Determine the [X, Y] coordinate at the center of the cell enclosing the given text.  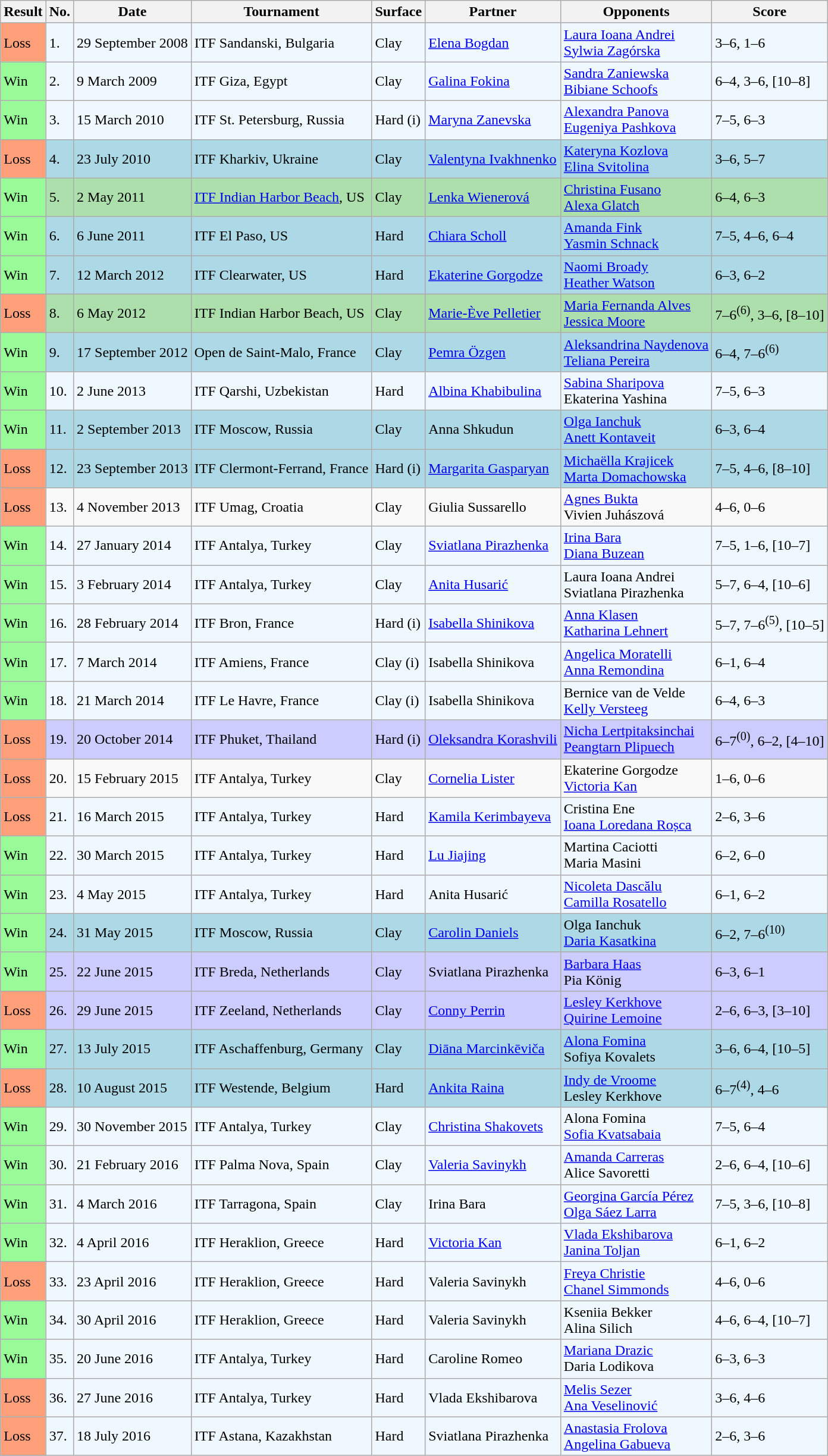
Alexandra Panova Eugeniya Pashkova [636, 120]
23. [59, 894]
6–4, 3–6, [10–8] [770, 81]
30 April 2016 [133, 1320]
6–1, 6–4 [770, 662]
Sandra Zaniewska Bibiane Schoofs [636, 81]
6–7(4), 4–6 [770, 1088]
Laura Ioana Andrei Sylwia Zagórska [636, 43]
7. [59, 275]
Giulia Sussarello [493, 507]
Tournament [281, 12]
Partner [493, 12]
Albina Khabibulina [493, 390]
Michaëlla Krajicek Marta Domachowska [636, 468]
Christina Shakovets [493, 1127]
Caroline Romeo [493, 1359]
27 June 2016 [133, 1397]
Irina Bara Diana Buzean [636, 546]
28. [59, 1088]
Diāna Marcinkēviča [493, 1048]
20 June 2016 [133, 1359]
Kateryna Kozlova Elina Svitolina [636, 158]
27 January 2014 [133, 546]
16. [59, 624]
6. [59, 236]
Valentyna Ivakhnenko [493, 158]
Bernice van de Velde Kelly Versteeg [636, 701]
2. [59, 81]
37. [59, 1436]
29 June 2015 [133, 1010]
6–3, 6–1 [770, 971]
ITF Umag, Croatia [281, 507]
ITF St. Petersburg, Russia [281, 120]
20. [59, 778]
ITF Aschaffenburg, Germany [281, 1048]
7–6(6), 3–6, [8–10] [770, 313]
6 June 2011 [133, 236]
4–6, 6–4, [10–7] [770, 1320]
27. [59, 1048]
20 October 2014 [133, 739]
7–5, 4–6, [8–10] [770, 468]
3 February 2014 [133, 584]
2–6, 6–3, [3–10] [770, 1010]
34. [59, 1320]
5–7, 7–6(5), [10–5] [770, 624]
3. [59, 120]
6–4, 7–6(6) [770, 352]
Anastasia Frolova Angelina Gabueva [636, 1436]
13 July 2015 [133, 1048]
2–6, 6–4, [10–6] [770, 1165]
1–6, 0–6 [770, 778]
3–6, 6–4, [10–5] [770, 1048]
24. [59, 933]
22. [59, 856]
21. [59, 816]
6–3, 6–2 [770, 275]
10 August 2015 [133, 1088]
32. [59, 1242]
Amanda Carreras Alice Savoretti [636, 1165]
35. [59, 1359]
ITF Clermont-Ferrand, France [281, 468]
9 March 2009 [133, 81]
17 September 2012 [133, 352]
25. [59, 971]
ITF Palma Nova, Spain [281, 1165]
7–5, 1–6, [10–7] [770, 546]
ITF Le Havre, France [281, 701]
Melis Sezer Ana Veselinović [636, 1397]
ITF Breda, Netherlands [281, 971]
7 March 2014 [133, 662]
28 February 2014 [133, 624]
18. [59, 701]
No. [59, 12]
Irina Bara [493, 1204]
3–6, 4–6 [770, 1397]
7–5, 3–6, [10–8] [770, 1204]
Olga Ianchuk Daria Kasatkina [636, 933]
6–2, 6–0 [770, 856]
ITF Phuket, Thailand [281, 739]
2 June 2013 [133, 390]
Surface [399, 12]
3–6, 5–7 [770, 158]
6–3, 6–3 [770, 1359]
Alona Fomina Sofiya Kovalets [636, 1048]
Pemra Özgen [493, 352]
Kamila Kerimbayeva [493, 816]
ITF Qarshi, Uzbekistan [281, 390]
Angelica Moratelli Anna Remondina [636, 662]
29. [59, 1127]
Ankita Raina [493, 1088]
13. [59, 507]
4 May 2015 [133, 894]
1. [59, 43]
Naomi Broady Heather Watson [636, 275]
3–6, 1–6 [770, 43]
Elena Bogdan [493, 43]
7–5, 6–4 [770, 1127]
Amanda Fink Yasmin Schnack [636, 236]
ITF Astana, Kazakhstan [281, 1436]
30 March 2015 [133, 856]
Alona Fomina Sofia Kvatsabaia [636, 1127]
Anna Klasen Katharina Lehnert [636, 624]
10. [59, 390]
Chiara Scholl [493, 236]
Maria Fernanda Alves Jessica Moore [636, 313]
4 November 2013 [133, 507]
33. [59, 1282]
6 May 2012 [133, 313]
12 March 2012 [133, 275]
Margarita Gasparyan [493, 468]
9. [59, 352]
6–2, 7–6(10) [770, 933]
6–7(0), 6–2, [4–10] [770, 739]
15. [59, 584]
ITF Zeeland, Netherlands [281, 1010]
Georgina García Pérez Olga Sáez Larra [636, 1204]
11. [59, 430]
Barbara Haas Pia König [636, 971]
6–3, 6–4 [770, 430]
23 September 2013 [133, 468]
4. [59, 158]
ITF Clearwater, US [281, 275]
15 February 2015 [133, 778]
ITF Giza, Egypt [281, 81]
Lenka Wienerová [493, 198]
23 July 2010 [133, 158]
2 May 2011 [133, 198]
Date [133, 12]
ITF Bron, France [281, 624]
Agnes Bukta Vivien Juhászová [636, 507]
Marie-Ève Pelletier [493, 313]
17. [59, 662]
Nicoleta Dascălu Camilla Rosatello [636, 894]
21 February 2016 [133, 1165]
Conny Perrin [493, 1010]
7–5, 4–6, 6–4 [770, 236]
Ekaterine Gorgodze Victoria Kan [636, 778]
5. [59, 198]
4 March 2016 [133, 1204]
ITF Tarragona, Spain [281, 1204]
29 September 2008 [133, 43]
15 March 2010 [133, 120]
Vlada Ekshibarova Janina Toljan [636, 1242]
Ekaterine Gorgodze [493, 275]
12. [59, 468]
5–7, 6–4, [10–6] [770, 584]
Open de Saint-Malo, France [281, 352]
31 May 2015 [133, 933]
19. [59, 739]
Freya Christie Chanel Simmonds [636, 1282]
ITF Kharkiv, Ukraine [281, 158]
Mariana Drazic Daria Lodikova [636, 1359]
18 July 2016 [133, 1436]
ITF Sandanski, Bulgaria [281, 43]
ITF Amiens, France [281, 662]
ITF Westende, Belgium [281, 1088]
Result [23, 12]
22 June 2015 [133, 971]
Opponents [636, 12]
Olga Ianchuk Anett Kontaveit [636, 430]
Indy de Vroome Lesley Kerkhove [636, 1088]
Lesley Kerkhove Quirine Lemoine [636, 1010]
31. [59, 1204]
Sabina Sharipova Ekaterina Yashina [636, 390]
Kseniia Bekker Alina Silich [636, 1320]
2 September 2013 [133, 430]
Laura Ioana Andrei Sviatlana Pirazhenka [636, 584]
Lu Jiajing [493, 856]
30. [59, 1165]
Score [770, 12]
Carolin Daniels [493, 933]
Nicha Lertpitaksinchai Peangtarn Plipuech [636, 739]
Victoria Kan [493, 1242]
ITF El Paso, US [281, 236]
Christina Fusano Alexa Glatch [636, 198]
Vlada Ekshibarova [493, 1397]
Aleksandrina Naydenova Teliana Pereira [636, 352]
Maryna Zanevska [493, 120]
16 March 2015 [133, 816]
23 April 2016 [133, 1282]
30 November 2015 [133, 1127]
14. [59, 546]
Cornelia Lister [493, 778]
21 March 2014 [133, 701]
26. [59, 1010]
Martina Caciotti Maria Masini [636, 856]
8. [59, 313]
Galina Fokina [493, 81]
4 April 2016 [133, 1242]
Anna Shkudun [493, 430]
Oleksandra Korashvili [493, 739]
36. [59, 1397]
Cristina Ene Ioana Loredana Roșca [636, 816]
